For the text-containing cell, return its midpoint in [X, Y] coordinate format. 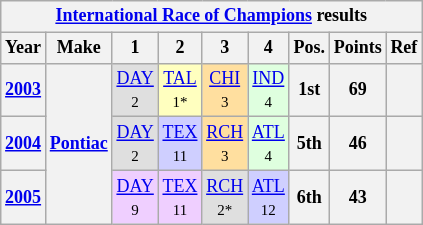
Ref [404, 48]
1 [135, 48]
5th [309, 144]
DAY9 [135, 197]
43 [358, 197]
Points [358, 48]
3 [225, 48]
Pos. [309, 48]
2003 [24, 90]
Pontiac [78, 144]
ATL4 [269, 144]
46 [358, 144]
4 [269, 48]
2004 [24, 144]
TAL1* [180, 90]
IND4 [269, 90]
Year [24, 48]
1st [309, 90]
RCH2* [225, 197]
CHI3 [225, 90]
International Race of Champions results [212, 16]
ATL12 [269, 197]
6th [309, 197]
Make [78, 48]
2005 [24, 197]
2 [180, 48]
69 [358, 90]
RCH3 [225, 144]
